From the cell containing the given text, extract its center point as (x, y) coordinate. 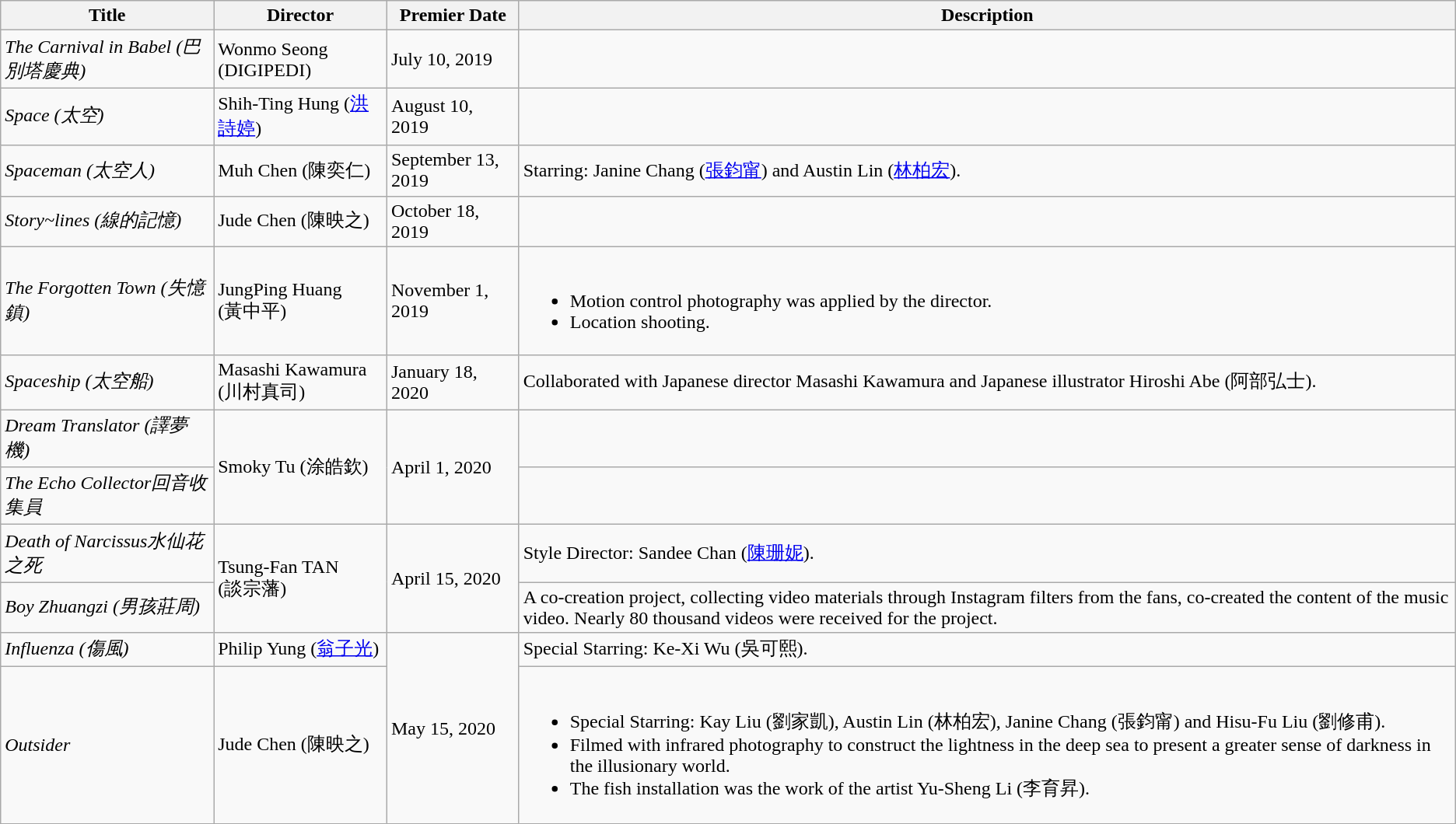
Story~lines (線的記憶) (107, 221)
Special Starring: Ke-Xi Wu (吳可熙). (987, 650)
Tsung-Fan TAN(談宗藩) (300, 578)
Smoky Tu (涂皓欽) (300, 467)
October 18, 2019 (453, 221)
The Forgotten Town (失憶鎮) (107, 301)
Wonmo Seong (DIGIPEDI) (300, 59)
Shih-Ting Hung (洪詩婷) (300, 117)
Description (987, 16)
Dream Translator (譯夢機) (107, 438)
Collaborated with Japanese director Masashi Kawamura and Japanese illustrator Hiroshi Abe (阿部弘士). (987, 382)
Masashi Kawamura(川村真司) (300, 382)
JungPing Huang(黃中平) (300, 301)
Motion control photography was applied by the director.Location shooting. (987, 301)
Muh Chen (陳奕仁) (300, 171)
Spaceman (太空人) (107, 171)
Boy Zhuangzi (男孩莊周) (107, 608)
July 10, 2019 (453, 59)
August 10, 2019 (453, 117)
Space (太空) (107, 117)
November 1, 2019 (453, 301)
Director (300, 16)
January 18, 2020 (453, 382)
Style Director: Sandee Chan (陳珊妮). (987, 553)
April 15, 2020 (453, 578)
September 13, 2019 (453, 171)
Philip Yung (翁子光) (300, 650)
Title (107, 16)
Spaceship (太空船) (107, 382)
May 15, 2020 (453, 728)
The Carnival in Babel (巴別塔慶典) (107, 59)
Premier Date (453, 16)
Death of Narcissus水仙花之死 (107, 553)
Outsider (107, 745)
The Echo Collector回音收集員 (107, 496)
April 1, 2020 (453, 467)
Starring: Janine Chang (張鈞甯) and Austin Lin (林柏宏). (987, 171)
Influenza (傷風) (107, 650)
